Extract the (X, Y) coordinate from the center of the cell holding the provided text.  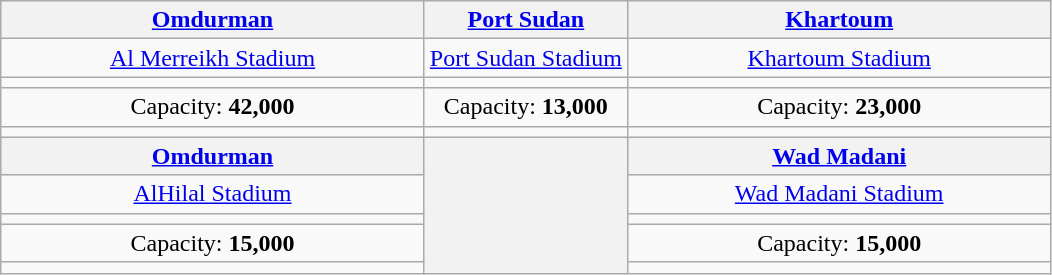
Khartoum (839, 20)
Wad Madani (839, 156)
Wad Madani Stadium (839, 194)
Capacity: 23,000 (839, 107)
Capacity: 13,000 (526, 107)
Port Sudan Stadium (526, 58)
Al Merreikh Stadium (213, 58)
Capacity: 42,000 (213, 107)
AlHilal Stadium (213, 194)
Port Sudan (526, 20)
Khartoum Stadium (839, 58)
